Return the [x, y] coordinate for the center point of the cell that contains the specified text.  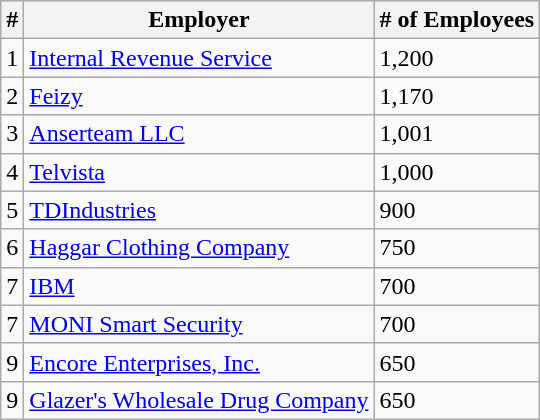
Internal Revenue Service [199, 58]
4 [12, 172]
1,001 [457, 134]
Telvista [199, 172]
IBM [199, 286]
750 [457, 248]
Haggar Clothing Company [199, 248]
6 [12, 248]
# [12, 20]
# of Employees [457, 20]
2 [12, 96]
Encore Enterprises, Inc. [199, 362]
3 [12, 134]
1,000 [457, 172]
1,170 [457, 96]
1,200 [457, 58]
1 [12, 58]
Feizy [199, 96]
TDIndustries [199, 210]
MONI Smart Security [199, 324]
Employer [199, 20]
900 [457, 210]
Glazer's Wholesale Drug Company [199, 400]
5 [12, 210]
Anserteam LLC [199, 134]
